Output the (x, y) coordinate of the center of the cell containing the given text.  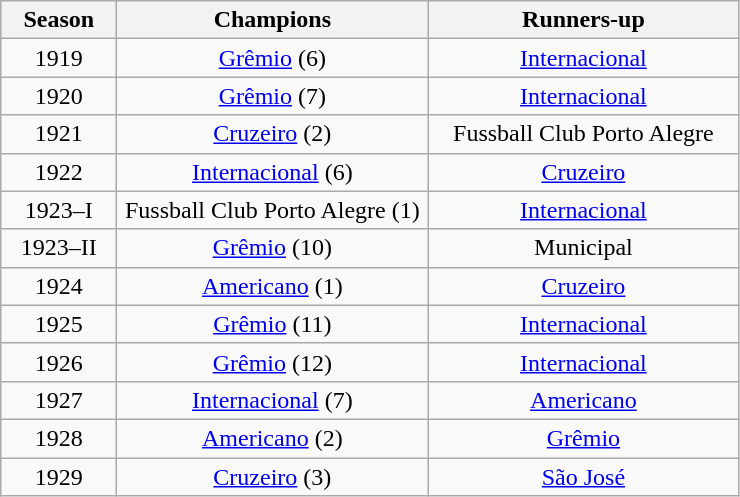
1929 (59, 477)
Municipal (584, 248)
Fussball Club Porto Alegre (584, 134)
Grêmio (7) (272, 96)
Americano (584, 400)
Americano (2) (272, 438)
1926 (59, 362)
Internacional (6) (272, 172)
Grêmio (10) (272, 248)
Grêmio (12) (272, 362)
1925 (59, 324)
Grêmio (11) (272, 324)
1920 (59, 96)
Americano (1) (272, 286)
Fussball Club Porto Alegre (1) (272, 210)
Grêmio (6) (272, 58)
1924 (59, 286)
1923–I (59, 210)
Internacional (7) (272, 400)
1927 (59, 400)
1923–II (59, 248)
São José (584, 477)
Cruzeiro (2) (272, 134)
1921 (59, 134)
1928 (59, 438)
1922 (59, 172)
Champions (272, 20)
1919 (59, 58)
Cruzeiro (3) (272, 477)
Grêmio (584, 438)
Runners-up (584, 20)
Season (59, 20)
